Identify which cell holds the provided text, then report its [X, Y] central coordinate. 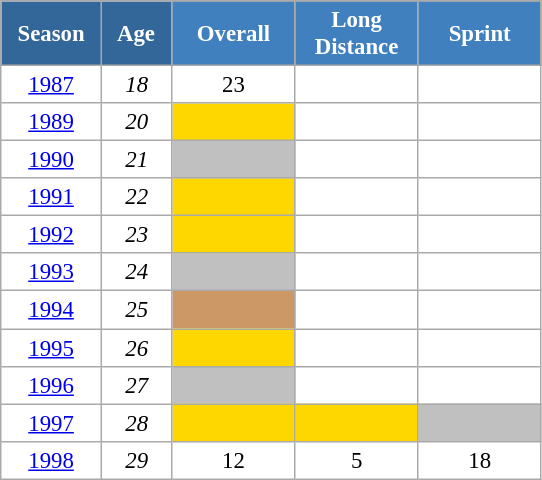
1998 [52, 460]
Age [136, 34]
Long Distance [356, 34]
1989 [52, 122]
27 [136, 385]
1991 [52, 197]
Overall [234, 34]
5 [356, 460]
24 [136, 273]
1992 [52, 235]
1995 [52, 348]
22 [136, 197]
1994 [52, 310]
1997 [52, 423]
25 [136, 310]
20 [136, 122]
1993 [52, 273]
Sprint [480, 34]
29 [136, 460]
28 [136, 423]
Season [52, 34]
21 [136, 160]
1990 [52, 160]
1987 [52, 85]
1996 [52, 385]
12 [234, 460]
26 [136, 348]
